Return the (X, Y) coordinate for the center point of the cell that contains the specified text.  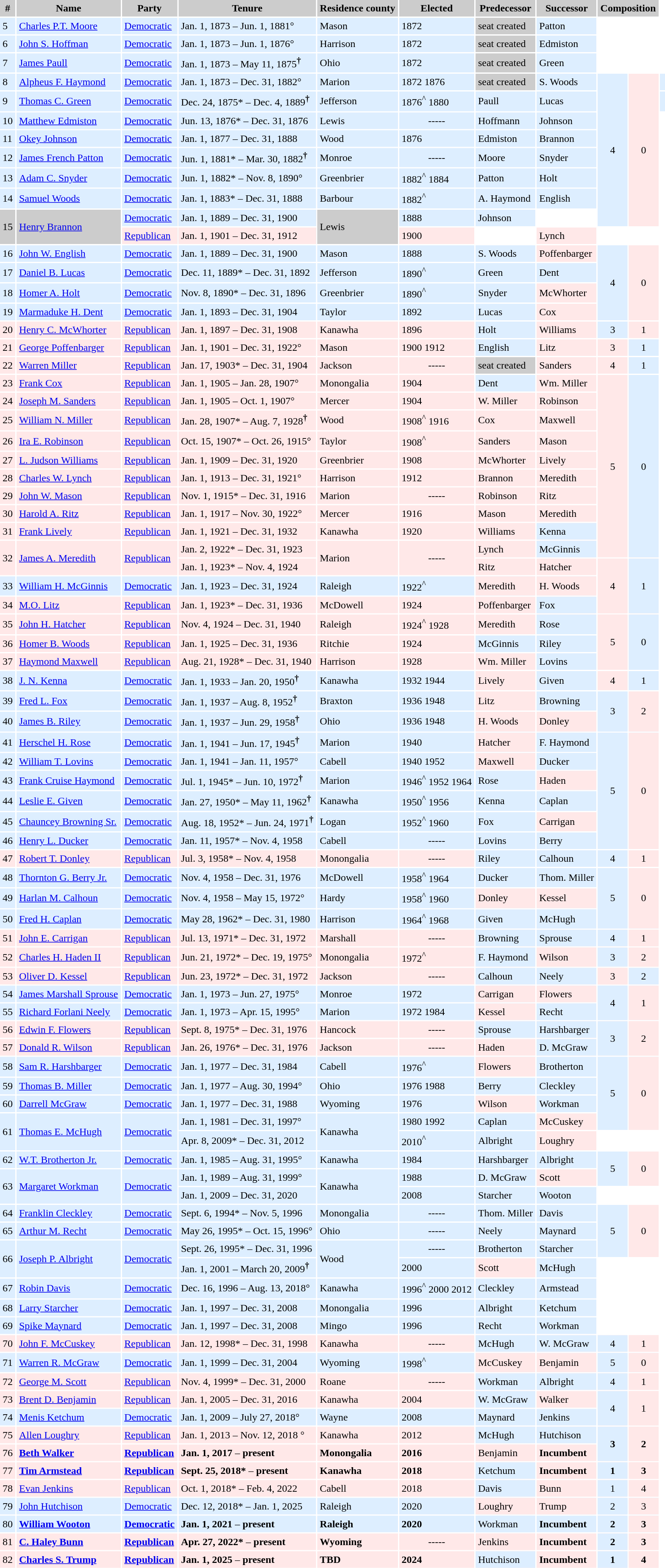
1892 (437, 312)
1996^ 2000 2012 (437, 1288)
Hoffmann (505, 120)
Tim Armstead (69, 1470)
Jul. 1, 1945* – Jun. 10, 1972† (248, 780)
Jan. 1, 1873 – Jun. 1, 1881° (248, 26)
29 (8, 496)
53 (8, 976)
Dec. 12, 2018* – Jan. 1, 2025 (248, 1506)
2016 (437, 1452)
A. Haymond (505, 198)
Jan. 1, 2025 – present (248, 1559)
72 (8, 1381)
Thornton G. Berry Jr. (69, 878)
9 (8, 101)
Matthew Edmiston (69, 120)
30 (8, 513)
W.T. Brotherton Jr. (69, 1160)
21 (8, 347)
Nov. 4, 1958 – Dec. 31, 1976 (248, 878)
Oct. 1, 2018* – Feb. 4, 2022 (248, 1488)
Jan. 1, 1923 – Dec. 31, 1924 (248, 586)
Nov. 4, 1999* – Dec. 31, 2000 (248, 1381)
Bunn (566, 1488)
1940 1952 (437, 761)
Mingo (358, 1325)
1900 1912 (437, 347)
Logan (358, 821)
Marmaduke H. Dent (69, 312)
52 (8, 957)
31 (8, 531)
Hardy (358, 898)
82 (8, 1559)
Oct. 15, 1907* – Oct. 26, 1915° (248, 441)
19 (8, 312)
Evan Jenkins (69, 1488)
74 (8, 1417)
Jan. 1, 2009 – Dec. 31, 2020 (248, 1196)
44 (8, 801)
22 (8, 365)
15 (8, 226)
L. Judson Williams (69, 460)
Wayne (358, 1417)
Henry C. McWhorter (69, 330)
1984 (437, 1160)
62 (8, 1160)
C. Haley Bunn (69, 1541)
81 (8, 1541)
Leslie E. Given (69, 801)
Name (69, 8)
Spike Maynard (69, 1325)
1900 (437, 236)
2012 (437, 1435)
Homer B. Woods (69, 643)
Daniel B. Lucas (69, 272)
Dec. 16, 1996 – Aug. 13, 2018° (248, 1288)
Jan. 1, 1923* – Dec. 31, 1936 (248, 605)
Jan. 1, 1989 – Aug. 31, 1999° (248, 1178)
1908^ (437, 441)
Jan. 1, 1977 – Dec. 31, 1988 (248, 1103)
1952^ 1960 (437, 821)
Sept. 26, 1995* – Dec. 31, 1996 (248, 1249)
Warren R. McGraw (69, 1363)
Brent D. Benjamin (69, 1399)
1882^ (437, 198)
Jan. 1, 1873 – May 11, 1875† (248, 63)
78 (8, 1488)
80 (8, 1524)
W. Miller (505, 401)
75 (8, 1435)
1946^ 1952 1964 (437, 780)
Jan. 26, 1976* – Dec. 31, 1976 (248, 1047)
38 (8, 680)
Jan. 28, 1907* – Aug. 7, 1928† (248, 420)
Jan. 1, 1941 – Jan. 11, 1957° (248, 761)
Donald R. Wilson (69, 1047)
Trump (566, 1506)
Jan. 1, 1925 – Dec. 31, 1936 (248, 643)
1998^ (437, 1363)
Herschel H. Rose (69, 742)
Jan. 1, 1921 – Dec. 31, 1932 (248, 531)
Aug. 21, 1928* – Dec. 31, 1940 (248, 661)
34 (8, 605)
Elected (437, 8)
43 (8, 780)
James A. Meredith (69, 558)
William N. Miller (69, 420)
Dec. 24, 1875* – Dec. 4, 1889† (248, 101)
John H. Hatcher (69, 624)
60 (8, 1103)
Homer A. Holt (69, 293)
12 (8, 158)
Jan. 1, 1937 – Aug. 8, 1952† (248, 701)
1976^ (437, 1067)
Jan. 1, 2013 – Nov. 12, 2018 ° (248, 1435)
56 (8, 1030)
65 (8, 1231)
2024 (437, 1559)
Allen Loughry (69, 1435)
1916 (437, 513)
1912 (437, 478)
Jan. 1, 1905 – Jan. 28, 1907° (248, 383)
11 (8, 138)
Fred H. Caplan (69, 919)
6 (8, 44)
63 (8, 1186)
1958^ 1960 (437, 898)
37 (8, 661)
1976 (437, 1103)
Jun. 1, 1881* – Mar. 30, 1882† (248, 158)
Menis Ketchum (69, 1417)
1932 1944 (437, 680)
Sept. 6, 1994* – Nov. 5, 1996 (248, 1213)
66 (8, 1259)
Aug. 18, 1952* – Jun. 24, 1971† (248, 821)
Arthur M. Recht (69, 1231)
Jan. 1, 2001 – March 20, 2009† (248, 1268)
Harlan M. Calhoun (69, 898)
George Poffenbarger (69, 347)
Jan. 1, 1877 – Dec. 31, 1888 (248, 138)
42 (8, 761)
70 (8, 1343)
2000 (437, 1268)
Predecessor (505, 8)
Braxton (358, 701)
1972 1984 (437, 1012)
1908^ 1916 (437, 420)
Jan. 1, 1923* – Nov. 4, 1924 (248, 567)
Warren Miller (69, 365)
Jan. 1, 1977 – Aug. 30, 1994° (248, 1085)
28 (8, 478)
Jan. 1, 1941 – Jun. 17, 1945† (248, 742)
William H. McGinnis (69, 586)
Jan. 1, 1883* – Dec. 31, 1888 (248, 198)
Jan. 12, 1998* – Dec. 31, 1998 (248, 1343)
1972^ (437, 957)
Nov. 1, 1915* – Dec. 31, 1916 (248, 496)
69 (8, 1325)
Henry Brannon (69, 226)
Tenure (248, 8)
Jan. 1, 1973 – Apr. 15, 1995° (248, 1012)
William Wooton (69, 1524)
Jun. 1, 1882* – Nov. 8, 1890° (248, 178)
Ritchie (358, 643)
Apr. 27, 2022* – present (248, 1541)
1988 (437, 1178)
61 (8, 1131)
Jan. 1, 2005 – Dec. 31, 2016 (248, 1399)
23 (8, 383)
16 (8, 253)
Nov. 4, 1924 – Dec. 31, 1940 (248, 624)
Richard Forlani Neely (69, 1012)
Jan. 1, 1873 – Dec. 31, 1882° (248, 82)
Barbour (358, 198)
55 (8, 1012)
Jan. 1, 1893 – Dec. 31, 1904 (248, 312)
May 28, 1962* – Dec. 31, 1980 (248, 919)
1896 (437, 330)
Jan. 1, 1937 – Jun. 29, 1958† (248, 721)
Jan. 1, 1897 – Dec. 31, 1908 (248, 330)
Haymond Maxwell (69, 661)
51 (8, 938)
Jan. 1, 2021 – present (248, 1524)
20 (8, 330)
Jan. 1, 1999 – Dec. 31, 2004 (248, 1363)
2010^ (437, 1141)
Jan. 1, 2017 – present (248, 1452)
7 (8, 63)
1972 (437, 994)
68 (8, 1307)
Joseph M. Sanders (69, 401)
Henry L. Ducker (69, 841)
Wooton (566, 1196)
1958^ 1964 (437, 878)
26 (8, 441)
50 (8, 919)
Jan. 1, 1913 – Dec. 31, 1921° (248, 478)
1950^ 1956 (437, 801)
18 (8, 293)
49 (8, 898)
1872 1876 (437, 82)
Harold A. Ritz (69, 513)
J. N. Kenna (69, 680)
1964^ 1968 (437, 919)
Jan. 1, 1901 – Dec. 31, 1922° (248, 347)
Dec. 11, 1889* – Dec. 31, 1892 (248, 272)
Party (149, 8)
Charles H. Haden II (69, 957)
Jan. 1, 1973 – Jun. 27, 1975° (248, 994)
Residence county (358, 8)
Paull (505, 101)
Roane (358, 1381)
Jan. 2, 1922* – Dec. 31, 1923 (248, 549)
Armstead (566, 1288)
14 (8, 198)
48 (8, 878)
Thomas C. Green (69, 101)
Charles W. Lynch (69, 478)
1876 (437, 138)
Nov. 4, 1958 – May 15, 1972° (248, 898)
May 26, 1995* – Oct. 15, 1996° (248, 1231)
Jul. 13, 1971* – Dec. 31, 1972 (248, 938)
27 (8, 460)
8 (8, 82)
John W. English (69, 253)
57 (8, 1047)
Robert T. Donley (69, 858)
Walker (566, 1399)
John S. Hoffman (69, 44)
10 (8, 120)
Jan. 1, 1977 – Dec. 31, 1984 (248, 1067)
Composition (628, 8)
Margaret Workman (69, 1186)
Darrell McGraw (69, 1103)
Ira E. Robinson (69, 441)
Hancock (358, 1030)
Larry Starcher (69, 1307)
Jan. 1, 1933 – Jan. 20, 1950† (248, 680)
Oliver D. Kessel (69, 976)
John F. McCuskey (69, 1343)
1924^ 1928 (437, 624)
76 (8, 1452)
79 (8, 1506)
Jul. 3, 1958* – Nov. 4, 1958 (248, 858)
M.O. Litz (69, 605)
Sept. 8, 1975* – Dec. 31, 1976 (248, 1030)
1940 (437, 742)
Successor (566, 8)
54 (8, 994)
Frank Cox (69, 383)
1976 1988 (437, 1085)
John W. Mason (69, 496)
1928 (437, 661)
1980 1992 (437, 1121)
Jan. 1, 1981 – Dec. 31, 1997° (248, 1121)
Jan. 1, 1901 – Dec. 31, 1912 (248, 236)
13 (8, 178)
Edwin F. Flowers (69, 1030)
James Paull (69, 63)
1882^ 1884 (437, 178)
1922^ (437, 586)
45 (8, 821)
Chauncey Browning Sr. (69, 821)
Alpheus F. Haymond (69, 82)
Samuel Woods (69, 198)
John E. Carrigan (69, 938)
Frank Lively (69, 531)
Franklin Cleckley (69, 1213)
Jan. 1, 1873 – Jun. 1, 1876° (248, 44)
40 (8, 721)
Okey Johnson (69, 138)
36 (8, 643)
Adam C. Snyder (69, 178)
James B. Riley (69, 721)
Beth Walker (69, 1452)
Jun. 23, 1972* – Dec. 31, 1972 (248, 976)
35 (8, 624)
1908 (437, 460)
Sam R. Harshbarger (69, 1067)
59 (8, 1085)
24 (8, 401)
Moore (505, 158)
Frank Cruise Haymond (69, 780)
Jan. 17, 1903* – Dec. 31, 1904 (248, 365)
Sept. 25, 2018* – present (248, 1470)
Joseph P. Albright (69, 1259)
33 (8, 586)
Jan. 27, 1950* – May 11, 1962† (248, 801)
67 (8, 1288)
64 (8, 1213)
Thomas B. Miller (69, 1085)
17 (8, 272)
58 (8, 1067)
Jan. 1, 2009 – July 27, 2018° (248, 1417)
John Hutchison (69, 1506)
71 (8, 1363)
Apr. 8, 2009* – Dec. 31, 2012 (248, 1141)
2004 (437, 1399)
25 (8, 420)
47 (8, 858)
77 (8, 1470)
William T. Lovins (69, 761)
Charles S. Trump (69, 1559)
Thomas E. McHugh (69, 1131)
Jan. 1, 1985 – Aug. 31, 1995° (248, 1160)
TBD (358, 1559)
46 (8, 841)
Jun. 13, 1876* – Dec. 31, 1876 (248, 120)
1920 (437, 531)
1876^ 1880 (437, 101)
Fred L. Fox (69, 701)
73 (8, 1399)
Charles P.T. Moore (69, 26)
Jun. 21, 1972* – Dec. 19, 1975° (248, 957)
Marshall (358, 938)
41 (8, 742)
Jan. 1, 1917 – Nov. 30, 1922° (248, 513)
Robin Davis (69, 1288)
Jan. 11, 1957* – Nov. 4, 1958 (248, 841)
Jan. 1, 1905 – Oct. 1, 1907° (248, 401)
32 (8, 558)
39 (8, 701)
Jan. 1, 1909 – Dec. 31, 1920 (248, 460)
James Marshall Sprouse (69, 994)
Nov. 8, 1890* – Dec. 31, 1896 (248, 293)
George M. Scott (69, 1381)
James French Patton (69, 158)
# (8, 8)
